Scan for the cell matching the given text and deliver its (x, y) coordinate at center. 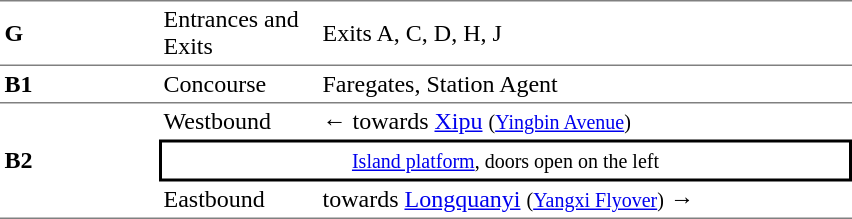
← towards Xipu (Yingbin Avenue) (585, 122)
Westbound (238, 122)
Entrances and Exits (238, 33)
Faregates, Station Agent (585, 85)
Concourse (238, 85)
G (80, 33)
Exits A, C, D, H, J (585, 33)
Island platform, doors open on the left (506, 161)
B1 (80, 85)
